Find where the given text appears and provide that cell's center as [X, Y] coordinate. 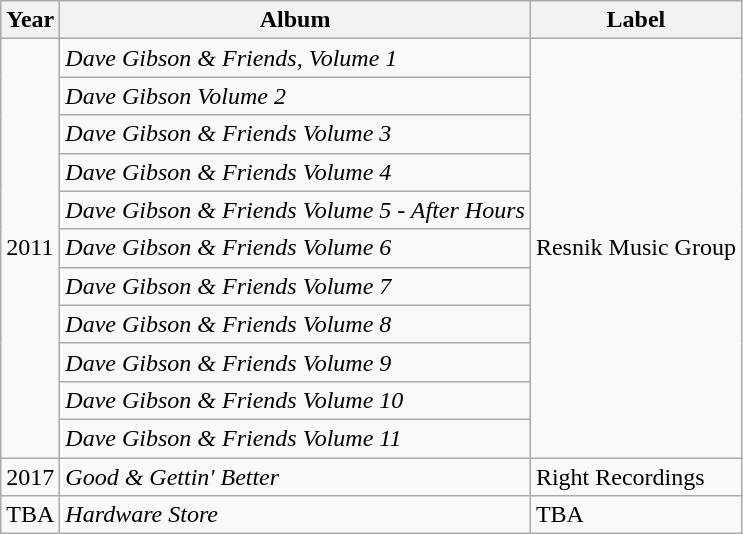
Dave Gibson & Friends Volume 10 [296, 400]
Year [30, 20]
Dave Gibson & Friends Volume 3 [296, 134]
Dave Gibson & Friends Volume 9 [296, 362]
Album [296, 20]
Dave Gibson & Friends Volume 7 [296, 286]
Dave Gibson & Friends Volume 8 [296, 324]
Resnik Music Group [636, 248]
Dave Gibson & Friends Volume 5 - After Hours [296, 210]
2011 [30, 248]
Label [636, 20]
Dave Gibson Volume 2 [296, 96]
2017 [30, 477]
Dave Gibson & Friends Volume 6 [296, 248]
Dave Gibson & Friends, Volume 1 [296, 58]
Right Recordings [636, 477]
Dave Gibson & Friends Volume 11 [296, 438]
Hardware Store [296, 515]
Dave Gibson & Friends Volume 4 [296, 172]
Good & Gettin' Better [296, 477]
